Extract the (x, y) coordinate from the center of the cell holding the provided text.  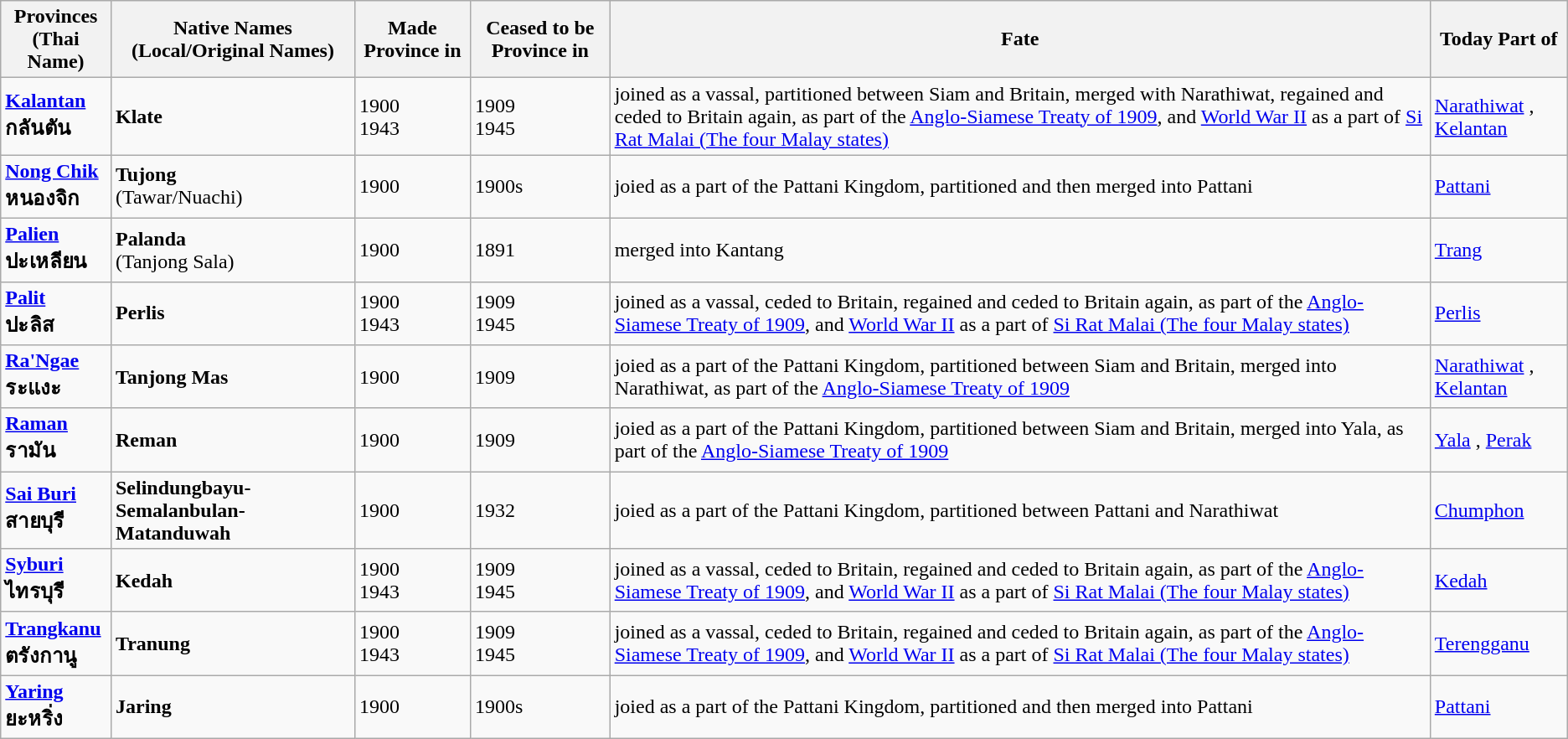
Palitปะลิส (56, 313)
1891 (539, 250)
Palienปะเหลียน (56, 250)
Trangkanuตรังกานู (56, 643)
Nong Chikหนองจิก (56, 187)
1932 (539, 510)
Klate (233, 116)
Tanjong Mas (233, 377)
joied as a part of the Pattani Kingdom, partitioned between Siam and Britain, merged into Yala, as part of the Anglo-Siamese Treaty of 1909 (1020, 440)
Yala , Perak (1498, 440)
joied as a part of the Pattani Kingdom, partitioned between Siam and Britain, merged into Narathiwat, as part of the Anglo-Siamese Treaty of 1909 (1020, 377)
Made Province in (412, 39)
Kalantanกลันตัน (56, 116)
Fate (1020, 39)
merged into Kantang (1020, 250)
Ceased to be Province in (539, 39)
Chumphon (1498, 510)
Tranung (233, 643)
Native Names(Local/Original Names) (233, 39)
Ra'Ngaeระแงะ (56, 377)
Terengganu (1498, 643)
Jaring (233, 707)
Syburiไทรบุรี (56, 581)
joied as a part of the Pattani Kingdom, partitioned between Pattani and Narathiwat (1020, 510)
Selindungbayu-Semalanbulan-Matanduwah (233, 510)
Provinces(Thai Name) (56, 39)
Tujong(Tawar/Nuachi) (233, 187)
Yaringยะหริ่ง (56, 707)
Reman (233, 440)
Palanda(Tanjong Sala) (233, 250)
Sai Buriสายบุรี (56, 510)
Today Part of (1498, 39)
Trang (1498, 250)
Ramanรามัน (56, 440)
